Locate the cell with the specified text and output its (x, y) center coordinate. 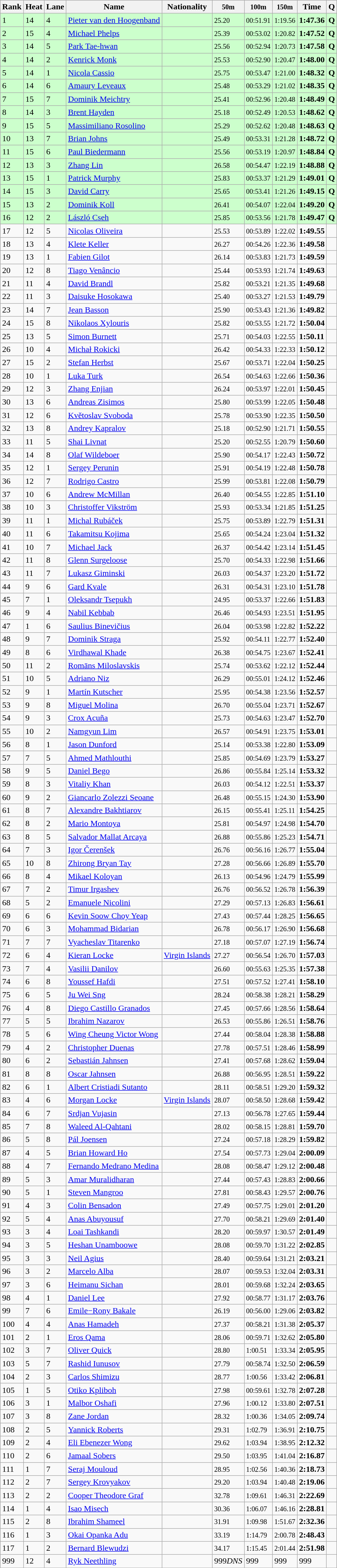
David Carry (114, 191)
1:56.74 (312, 942)
28.02 (228, 1126)
1:20.79 (285, 442)
2:06.59 (312, 1363)
Nabil Kebbab (114, 613)
1:50.72 (312, 455)
Rodrigo Castro (114, 481)
1:24.79 (285, 876)
1:28.56 (285, 1008)
1:50.36 (312, 375)
26.78 (228, 929)
63 (12, 837)
114 (12, 1508)
32.78 (228, 1495)
00:51.91 (259, 20)
98 (12, 1298)
100m (259, 7)
Klete Keller (114, 244)
Virdhawal Khade (114, 652)
1:20.97 (285, 152)
Emile−Rony Bakale (114, 1311)
Sergey Krovyakov (114, 1482)
75 (12, 995)
Saulius Binevičius (114, 626)
1:20.73 (285, 46)
25.81 (228, 824)
Simon Burnett (114, 336)
1:41.04 (285, 1456)
Pieter van den Hoogenband (114, 20)
87 (12, 1153)
Miguel Molina (114, 705)
53 (12, 705)
00:53.31 (259, 138)
26.58 (228, 165)
1:59.82 (312, 1140)
61 (12, 810)
2:07.51 (312, 1403)
68 (12, 903)
Ibrahim Nazarov (114, 1021)
00:54.07 (259, 205)
1:51.45 (312, 547)
28.80 (228, 1350)
28.01 (228, 1285)
00:53.81 (259, 481)
97 (12, 1285)
00:55.84 (259, 771)
1:48.35 (312, 86)
1:48.84 (312, 152)
25.39 (228, 33)
1:24.30 (285, 797)
1:20.82 (285, 33)
Steven Mangroo (114, 1192)
1:52.41 (312, 652)
Dominik Koll (114, 205)
40 (12, 534)
Fabien Gilot (114, 257)
1:50.04 (312, 323)
00:53.55 (259, 323)
1:21.73 (285, 257)
00:54.17 (259, 455)
Jamaal Sobers (114, 1456)
1:25.14 (285, 771)
1:24.12 (285, 679)
00:56.78 (259, 1113)
28.24 (228, 995)
25.29 (228, 125)
1:59.70 (312, 1126)
Amaury Leveaux (114, 86)
25.14 (228, 744)
46 (12, 613)
1:25.23 (285, 837)
Andrey Kapralov (114, 428)
1:46.16 (285, 1508)
28.20 (228, 1232)
102 (12, 1350)
2:05.37 (312, 1324)
00:56.54 (259, 955)
1:52.57 (312, 692)
65 (12, 863)
00:53.90 (259, 415)
1:22.77 (285, 639)
00:57.73 (259, 1153)
1:47.58 (312, 46)
00:54.12 (259, 784)
1:20.53 (285, 112)
00:59.97 (259, 1232)
1:32.62 (285, 1337)
26.70 (228, 705)
1:32.78 (285, 1390)
1:22.80 (285, 744)
103 (12, 1363)
2:32.36 (312, 1522)
1:23.79 (285, 758)
2:01.20 (312, 1205)
Seraj Mouloud (114, 1469)
83 (12, 1100)
1:49.82 (312, 310)
00:53.43 (259, 310)
Sergey Perunin (114, 468)
Zhirong Bryan Tay (114, 863)
1:32.24 (285, 1285)
1:53.27 (312, 758)
25 (12, 336)
1:22.79 (285, 520)
37 (12, 494)
27.51 (228, 981)
26.24 (228, 389)
00:54.03 (259, 336)
2:09.74 (312, 1416)
Daisuke Hosokawa (114, 297)
80 (12, 1061)
2:01.49 (312, 1232)
116 (12, 1535)
00:55.63 (259, 968)
76 (12, 1008)
Youssef Hafdi (114, 981)
00:53.47 (259, 73)
1:00.56 (259, 1377)
00:52.62 (259, 125)
27.37 (228, 1324)
2:02.85 (312, 1245)
00:57.66 (259, 1008)
1:51.67 (285, 1522)
00:58.50 (259, 1100)
1:49.63 (312, 270)
28.40 (228, 1258)
Mohammad Bidarian (114, 929)
51 (12, 679)
Jean Basson (114, 310)
1:06.07 (259, 1508)
86 (12, 1140)
31 (12, 415)
1:58.10 (312, 981)
2:07.28 (312, 1390)
1:51.31 (312, 520)
00:59.64 (259, 1258)
26.19 (228, 1311)
00:59.71 (259, 1337)
Christoffer Vikström (114, 507)
1:49.68 (312, 283)
1:28.51 (285, 1074)
27.79 (228, 1363)
1:24.98 (285, 824)
00:54.47 (259, 165)
1:52.67 (312, 705)
1:23.14 (285, 547)
Colin Bensadon (114, 1205)
1:54.71 (312, 837)
1:51.10 (312, 494)
Heshan Unamboowe (114, 1245)
Pál Joensen (114, 1140)
1:22.33 (285, 349)
2:51.98 (312, 1548)
00:58.15 (259, 1126)
22 (12, 297)
50 (12, 665)
26.27 (228, 244)
László Cseh (114, 218)
Heimanu Sichan (114, 1285)
1:53.32 (312, 771)
1:58.29 (312, 995)
20 (12, 270)
Martín Kutscher (114, 692)
1:27.65 (285, 1113)
1:59.44 (312, 1113)
1:02.56 (259, 1469)
Ahmed Mathlouthi (114, 758)
Shai Livnat (114, 442)
Dominik Meichtry (114, 99)
27.27 (228, 955)
1:52.22 (312, 626)
52 (12, 692)
1:49.79 (312, 297)
1:23.47 (285, 718)
1:14.79 (259, 1535)
28 (12, 375)
66 (12, 876)
2:16.87 (312, 1456)
1:53.90 (312, 797)
1:52.40 (312, 639)
27.54 (228, 1153)
Albert Cristiadi Sutanto (114, 1087)
2:05.95 (312, 1350)
28.32 (228, 1416)
Jason Dunford (114, 744)
1:29.20 (285, 1087)
26.46 (228, 613)
113 (12, 1495)
1:50.12 (312, 349)
71 (12, 942)
1:22.19 (285, 165)
1:00.36 (259, 1416)
1:51.25 (312, 507)
00:54.55 (259, 494)
1:28.25 (285, 916)
26 (12, 349)
100 (12, 1324)
27.96 (228, 1403)
27.70 (228, 1218)
Cooper Theodore Graf (114, 1495)
27.45 (228, 1008)
00:53.29 (259, 86)
95 (12, 1258)
Carlos Shimizu (114, 1377)
1:52.44 (312, 665)
25.80 (228, 402)
1:28.46 (285, 1048)
1:21.36 (285, 310)
1:30.57 (285, 1232)
1:28.83 (285, 1179)
2:01.40 (312, 1218)
1:22.98 (285, 560)
Heat (34, 7)
Květoslav Svoboda (114, 415)
Nicola Cassio (114, 73)
70 (12, 929)
2:00.66 (312, 1179)
00:59.61 (259, 1390)
1:49.01 (312, 178)
1:50.45 (312, 389)
81 (12, 1074)
1:22.05 (285, 402)
108 (12, 1430)
28.95 (228, 1469)
1:22.85 (285, 494)
00:59.68 (259, 1285)
1:22.82 (285, 626)
Michał Rokicki (114, 349)
1:48.72 (312, 138)
27.13 (228, 1113)
47 (12, 626)
Neil Agius (114, 1258)
1:40.48 (285, 1482)
00:53.93 (259, 270)
27.41 (228, 1061)
26.54 (228, 375)
Oscar Jahnsen (114, 1074)
Igor Čerenšek (114, 850)
Olaf Wildeboer (114, 455)
00:54.69 (259, 758)
1:55.99 (312, 876)
00:56.16 (259, 850)
1:48.49 (312, 99)
1:28.29 (285, 1140)
Eros Qama (114, 1337)
27.98 (228, 1390)
2:19.06 (312, 1482)
34.17 (228, 1548)
25.91 (228, 468)
00:53.98 (259, 626)
Nicolas Oliveira (114, 231)
36 (12, 481)
00:57.51 (259, 1048)
25.49 (228, 138)
00:54.37 (259, 573)
00:57.07 (259, 942)
26.14 (228, 257)
92 (12, 1218)
1:20.47 (285, 60)
1:58.64 (312, 1008)
Daniel Bego (114, 771)
Rank (12, 7)
1:09.61 (259, 1495)
62 (12, 824)
Wing Cheung Victor Wong (114, 1034)
1:50.78 (312, 468)
1:21.29 (285, 178)
1:31.38 (285, 1324)
Kieran Locke (114, 955)
1:21.26 (285, 191)
1:21.72 (285, 323)
25.93 (228, 507)
1:26.70 (285, 955)
1:21.00 (285, 73)
39 (12, 520)
34 (12, 455)
Lukasz Giminski (114, 573)
1:49.59 (312, 257)
Zhang Enjian (114, 389)
David Brandl (114, 283)
Ibrahim Shameel (114, 1522)
00:53.41 (259, 191)
33.19 (228, 1535)
2:03.21 (312, 1258)
1:19.56 (285, 20)
Adriano Niz (114, 679)
00:53.83 (259, 257)
00:58.43 (259, 1192)
Kenrick Monk (114, 60)
41 (12, 547)
25.71 (228, 336)
26.86 (228, 771)
25.70 (228, 560)
Salvador Mallat Arcaya (114, 837)
1:23.20 (285, 573)
1:50.25 (312, 362)
1:21.74 (285, 270)
27.24 (228, 1140)
55 (12, 731)
1:50.60 (312, 442)
00:54.75 (259, 652)
00:54.42 (259, 547)
2:18.73 (312, 1469)
00:56.66 (259, 863)
Mario Montoya (114, 824)
1:29.04 (285, 1153)
1:28.21 (285, 995)
1:46.31 (285, 1495)
1:21.35 (285, 283)
27.92 (228, 1298)
77 (12, 1021)
00:59.70 (259, 1245)
23 (12, 310)
Timur Irgashev (114, 889)
2:03.31 (312, 1271)
74 (12, 981)
00:56.00 (259, 1311)
25.67 (228, 362)
2:00.48 (312, 1166)
93 (12, 1232)
1:23.71 (285, 705)
1:31.17 (285, 1298)
Stefan Herbst (114, 362)
1:50.11 (312, 336)
27.28 (228, 863)
107 (12, 1416)
1:55.04 (312, 850)
1:29.01 (285, 1205)
26.42 (228, 349)
1:34.05 (285, 1416)
1:22.08 (285, 481)
33 (12, 442)
27.49 (228, 1205)
1:50.48 (312, 402)
Massimiliano Rosolino (114, 125)
1:23.67 (285, 652)
1:50.55 (312, 428)
28.06 (228, 1337)
1:49.15 (312, 191)
00:57.18 (259, 1140)
Eli Ebenezer Wong (114, 1443)
57 (12, 758)
Anas Abuyousuf (114, 1218)
1:23.51 (285, 613)
1:22.51 (285, 784)
1:38.95 (285, 1443)
Daniel Lee (114, 1298)
1:51.83 (312, 600)
25.99 (228, 481)
1:29.06 (285, 1311)
90 (12, 1192)
00:54.11 (259, 639)
Bernard Blewudzi (114, 1548)
1:49.47 (312, 218)
00:52.94 (259, 46)
1:40.36 (285, 1469)
Dominik Straga (114, 639)
Yannick Roberts (114, 1430)
00:54.31 (259, 587)
1:53.01 (312, 731)
29.31 (228, 1430)
1:32.04 (285, 1271)
58 (12, 771)
17 (12, 231)
1:48.62 (312, 112)
25.40 (228, 297)
27.43 (228, 916)
Ryk Neethling (114, 1561)
1:02.79 (259, 1430)
1:56.39 (312, 889)
1:53.37 (312, 784)
1:58.99 (312, 1048)
Giancarlo Zolezzi Seoane (114, 797)
29.50 (228, 1456)
27 (12, 362)
00:58.04 (259, 1034)
00:55.15 (259, 797)
96 (12, 1271)
26.38 (228, 652)
27.81 (228, 1192)
1:22.12 (285, 665)
00:54.97 (259, 824)
Marcelo Alba (114, 1271)
1:58.76 (312, 1021)
Okai Opanka Adu (114, 1535)
Name (114, 7)
00:54.19 (259, 468)
26.40 (228, 494)
00:52.55 (259, 442)
29 (12, 389)
1:57.03 (312, 955)
1:51.72 (312, 573)
Nikolaos Xylouris (114, 323)
1:31.21 (285, 1258)
Vyacheslav Titarenko (114, 942)
1:48.00 (312, 60)
85 (12, 1126)
1:51.78 (312, 587)
28.77 (228, 1377)
00:56.17 (259, 929)
Emanuele Nicolini (114, 903)
1:33.42 (285, 1377)
25.83 (228, 178)
88 (12, 1166)
1:59.42 (312, 1100)
1:48.32 (312, 73)
00:58.38 (259, 995)
26.41 (228, 205)
1:51.66 (312, 560)
24 (12, 323)
1:28.62 (285, 1061)
00:54.93 (259, 613)
44 (12, 587)
1:27.41 (285, 981)
2:28.81 (312, 1508)
Takamitsu Kojima (114, 534)
Romāns Miloslavskis (114, 665)
Kevin Soow Choy Yeap (114, 916)
106 (12, 1403)
Waleed Al-Qahtani (114, 1126)
30.36 (228, 1508)
00:55.04 (259, 705)
1:15.45 (259, 1548)
25.74 (228, 665)
28.11 (228, 1087)
2:03.65 (312, 1285)
00:58.51 (259, 1087)
Mikael Koloyan (114, 876)
Diego Castillo Granados (114, 1008)
1:48.88 (312, 165)
25.78 (228, 415)
26.04 (228, 626)
00:56.95 (259, 1074)
1:23.75 (285, 731)
1:21.28 (285, 138)
2:48.43 (312, 1535)
Michael Phelps (114, 33)
Vitaliy Khan (114, 784)
48 (12, 639)
Nationality (187, 7)
999DNS (228, 1561)
1:50.79 (312, 481)
19 (12, 257)
00:58.77 (259, 1298)
Amar Muralidharan (114, 1179)
00:57.43 (259, 1179)
00:57.68 (259, 1061)
1:55.70 (312, 863)
1:56.61 (312, 903)
1:23.56 (285, 692)
00:53.21 (259, 283)
1:54.70 (312, 824)
1:47.36 (312, 20)
1:28.38 (285, 1034)
Crox Acuña (114, 718)
1:31.22 (285, 1245)
00:56.52 (259, 889)
Andreas Zisimos (114, 402)
1:25.35 (285, 968)
115 (12, 1522)
1:59.32 (312, 1087)
25.48 (228, 86)
1:22.02 (285, 231)
00:53.02 (259, 33)
00:54.96 (259, 876)
2:03.82 (312, 1311)
1:53.09 (312, 744)
26.31 (228, 587)
00:57.44 (259, 916)
1:28.81 (285, 1126)
42 (12, 560)
Glenn Surgeloose (114, 560)
27.29 (228, 903)
Time (312, 7)
94 (12, 1245)
1:59.04 (312, 1061)
25.73 (228, 718)
1:22.48 (285, 468)
1:26.78 (285, 889)
72 (12, 955)
29.20 (228, 1482)
00:53.56 (259, 218)
Brian Howard Ho (114, 1153)
82 (12, 1087)
99 (12, 1311)
1:03.95 (259, 1456)
00:53.71 (259, 362)
1:22.43 (285, 455)
Luka Turk (114, 375)
2:01.44 (285, 1548)
Zhang Lin (114, 165)
Anas Hamadeh (114, 1324)
Oleksandr Tsepukh (114, 600)
1:50.50 (312, 415)
Srdjan Vujasin (114, 1113)
89 (12, 1179)
26.13 (228, 876)
1:29.69 (285, 1218)
00:58.74 (259, 1363)
1:56.68 (312, 929)
00:54.38 (259, 692)
1:25.11 (285, 810)
Loai Tashkandi (114, 1232)
117 (12, 1548)
2:06.81 (312, 1377)
111 (12, 1469)
1:21.78 (285, 218)
Zane Jordan (114, 1416)
2:00.09 (312, 1153)
1:26.83 (285, 903)
1:21.02 (285, 86)
1:57.38 (312, 968)
26.53 (228, 1021)
25.92 (228, 639)
2:12.32 (312, 1443)
79 (12, 1048)
78 (12, 1034)
1:52.70 (312, 718)
Michael Jack (114, 547)
112 (12, 1482)
25.44 (228, 270)
30 (12, 402)
1:21.85 (285, 507)
1:54.25 (312, 810)
26.57 (228, 731)
26.15 (228, 810)
1:47.52 (312, 33)
18 (12, 244)
27.18 (228, 942)
00:54.91 (259, 731)
00:53.99 (259, 402)
00:55.41 (259, 810)
1:26.77 (285, 850)
2:22.69 (312, 1495)
Morgan Locke (114, 1100)
1:22.35 (285, 415)
1:59.22 (312, 1074)
1:36.91 (285, 1430)
Brent Hayden (114, 112)
109 (12, 1443)
Patrick Murphy (114, 178)
35 (12, 468)
1:29.12 (285, 1166)
45 (12, 600)
31.91 (228, 1522)
00:58.47 (259, 1166)
56 (12, 744)
1:26.89 (285, 863)
1:51.32 (312, 534)
00:57.52 (259, 981)
1:49.58 (312, 244)
25.41 (228, 99)
00:59.53 (259, 1271)
1:28.68 (285, 1100)
1:29.57 (285, 1192)
1:49.55 (312, 231)
26.37 (228, 547)
Brian Johns (114, 138)
Tiago Venâncio (114, 270)
2:03.76 (312, 1298)
Andrew McMillan (114, 494)
1:22.55 (285, 336)
24.95 (228, 600)
1:27.19 (285, 942)
1:52.46 (312, 679)
1:23.04 (285, 534)
00:54.24 (259, 534)
00:54.26 (259, 244)
1:26.90 (285, 929)
00:53.97 (259, 389)
1:49.20 (312, 205)
Christopher Duenas (114, 1048)
43 (12, 573)
101 (12, 1337)
110 (12, 1456)
50m (228, 7)
1:09.98 (259, 1522)
26.60 (228, 968)
1:48.63 (312, 125)
104 (12, 1377)
00:53.34 (259, 507)
38 (12, 507)
2:00.76 (312, 1192)
64 (12, 850)
1:51.95 (312, 613)
25.95 (228, 692)
2:05.80 (312, 1337)
84 (12, 1113)
1:56.65 (312, 916)
1:33.34 (285, 1350)
Isao Misech (114, 1508)
27.78 (228, 1048)
Oliver Quick (114, 1350)
1:00.12 (259, 1403)
16 (12, 218)
Namgyun Lim (114, 731)
67 (12, 889)
2:00.78 (285, 1535)
Paul Biedermann (114, 152)
00:57.13 (259, 903)
1:22.36 (285, 244)
00:53.38 (259, 744)
2:10.75 (312, 1430)
150m (285, 7)
69 (12, 916)
1:58.88 (312, 1034)
Michal Rubáček (114, 520)
00:53.27 (259, 297)
1:21.71 (285, 428)
49 (12, 652)
Sebastián Jahnsen (114, 1061)
00:52.96 (259, 99)
60 (12, 797)
54 (12, 718)
26.29 (228, 679)
Fernando Medrano Medina (114, 1166)
73 (12, 968)
91 (12, 1205)
1:21.53 (285, 297)
Ju Wei Sng (114, 995)
Otiko Kpliboh (114, 1390)
1:26.51 (285, 1021)
1:00.51 (259, 1350)
Rashid Iunusov (114, 1363)
59 (12, 784)
00:53.19 (259, 152)
1:33.80 (285, 1403)
Malbor Oshafi (114, 1403)
1:32.50 (285, 1363)
00:55.01 (259, 679)
1:22.01 (285, 389)
00:57.75 (259, 1205)
Gard Kvale (114, 587)
00:52.49 (259, 112)
21 (12, 283)
105 (12, 1390)
32 (12, 428)
Alexandre Bakhtiarov (114, 810)
Vasilii Danilov (114, 968)
00:53.62 (259, 665)
Park Tae-hwan (114, 46)
26.48 (228, 797)
29.62 (228, 1443)
Lane (55, 7)
1:23.10 (285, 587)
